Identify which cell holds the provided text, then report its (X, Y) central coordinate. 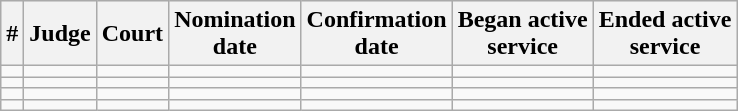
Court (132, 34)
Ended activeservice (665, 34)
Nominationdate (235, 34)
Began activeservice (522, 34)
Judge (60, 34)
Confirmationdate (376, 34)
# (12, 34)
